Determine the (x, y) coordinate at the center of the cell enclosing the given text.  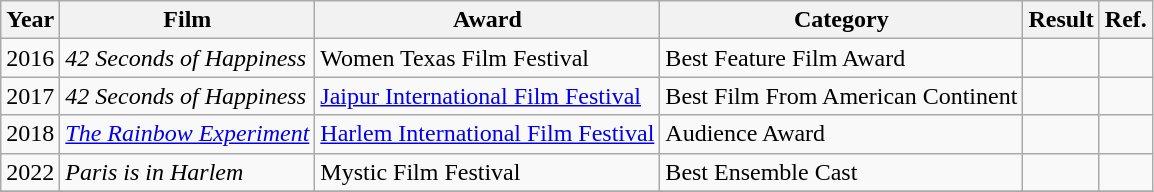
Mystic Film Festival (488, 172)
Year (30, 20)
The Rainbow Experiment (188, 134)
2022 (30, 172)
Category (842, 20)
Harlem International Film Festival (488, 134)
Jaipur International Film Festival (488, 96)
2017 (30, 96)
2016 (30, 58)
Ref. (1126, 20)
2018 (30, 134)
Result (1061, 20)
Best Ensemble Cast (842, 172)
Best Film From American Continent (842, 96)
Audience Award (842, 134)
Award (488, 20)
Paris is in Harlem (188, 172)
Film (188, 20)
Best Feature Film Award (842, 58)
Women Texas Film Festival (488, 58)
